Return [X, Y] of the center of cell containing provided text 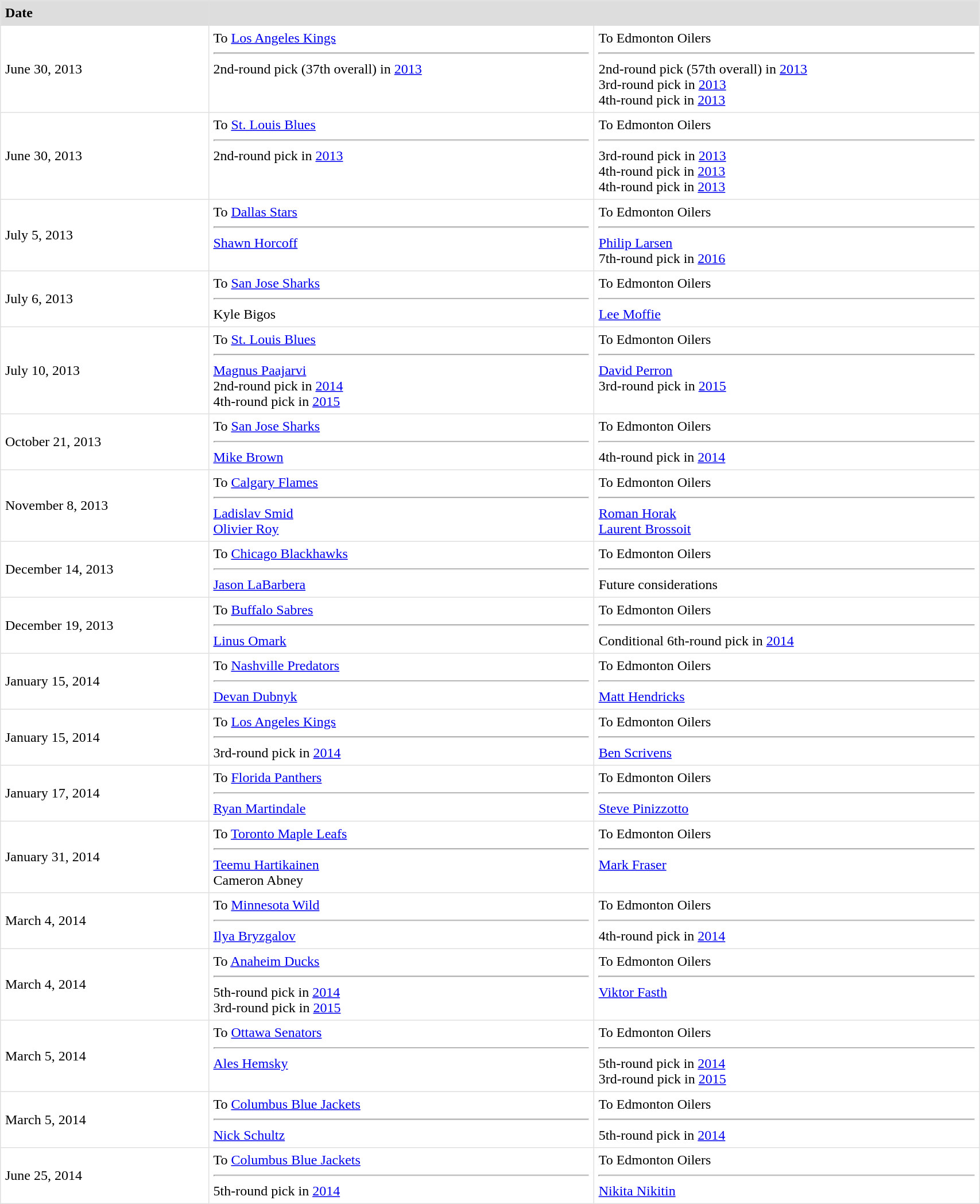
To Columbus Blue Jackets 5th-round pick in 2014 [401, 1176]
October 21, 2013 [104, 442]
To Edmonton Oilers Lee Moffie [787, 299]
July 10, 2013 [104, 370]
To Chicago Blackhawks Jason LaBarbera [401, 570]
To Minnesota Wild Ilya Bryzgalov [401, 921]
To Edmonton Oilers 5th-round pick in 20143rd-round pick in 2015 [787, 1056]
Date [104, 13]
January 31, 2014 [104, 857]
To Calgary Flames Ladislav SmidOlivier Roy [401, 505]
To San Jose Sharks Kyle Bigos [401, 299]
November 8, 2013 [104, 505]
To Edmonton Oilers Conditional 6th-round pick in 2014 [787, 625]
To Anaheim Ducks 5th-round pick in 20143rd-round pick in 2015 [401, 984]
To Ottawa Senators Ales Hemsky [401, 1056]
To Nashville Predators Devan Dubnyk [401, 682]
To Los Angeles Kings 3rd-round pick in 2014 [401, 737]
To Edmonton Oilers Roman HorakLaurent Brossoit [787, 505]
To Los Angeles Kings 2nd-round pick (37th overall) in 2013 [401, 69]
To Columbus Blue Jackets Nick Schultz [401, 1120]
To Edmonton Oilers Future considerations [787, 570]
December 19, 2013 [104, 625]
To Edmonton Oilers David Perron3rd-round pick in 2015 [787, 370]
To Buffalo Sabres Linus Omark [401, 625]
January 17, 2014 [104, 793]
To Edmonton Oilers Ben Scrivens [787, 737]
To Edmonton Oilers Matt Hendricks [787, 682]
To St. Louis Blues Magnus Paajarvi2nd-round pick in 20144th-round pick in 2015 [401, 370]
To Edmonton Oilers Nikita Nikitin [787, 1176]
To Edmonton Oilers 2nd-round pick (57th overall) in 20133rd-round pick in 20134th-round pick in 2013 [787, 69]
To Toronto Maple Leafs Teemu HartikainenCameron Abney [401, 857]
July 6, 2013 [104, 299]
To Edmonton Oilers Philip Larsen7th-round pick in 2016 [787, 235]
June 25, 2014 [104, 1176]
To Florida Panthers Ryan Martindale [401, 793]
To Edmonton Oilers Steve Pinizzotto [787, 793]
To St. Louis Blues 2nd-round pick in 2013 [401, 156]
July 5, 2013 [104, 235]
To Edmonton Oilers 5th-round pick in 2014 [787, 1120]
To Edmonton Oilers Viktor Fasth [787, 984]
To Edmonton Oilers 3rd-round pick in 20134th-round pick in 20134th-round pick in 2013 [787, 156]
To Edmonton Oilers Mark Fraser [787, 857]
To San Jose Sharks Mike Brown [401, 442]
December 14, 2013 [104, 570]
To Dallas Stars Shawn Horcoff [401, 235]
